Capture the cell that displays the provided text and extract its [X, Y] central coordinate. 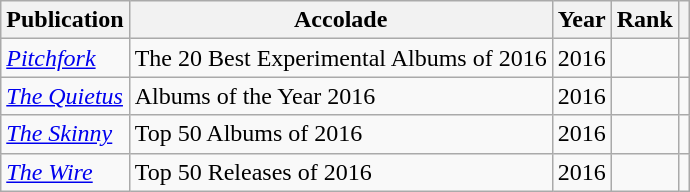
The Skinny [65, 134]
Year [582, 20]
Rank [644, 20]
Albums of the Year 2016 [340, 96]
Top 50 Albums of 2016 [340, 134]
The Quietus [65, 96]
Top 50 Releases of 2016 [340, 172]
The Wire [65, 172]
Pitchfork [65, 58]
Accolade [340, 20]
Publication [65, 20]
The 20 Best Experimental Albums of 2016 [340, 58]
